Identify which cell holds the provided text, then report its (x, y) central coordinate. 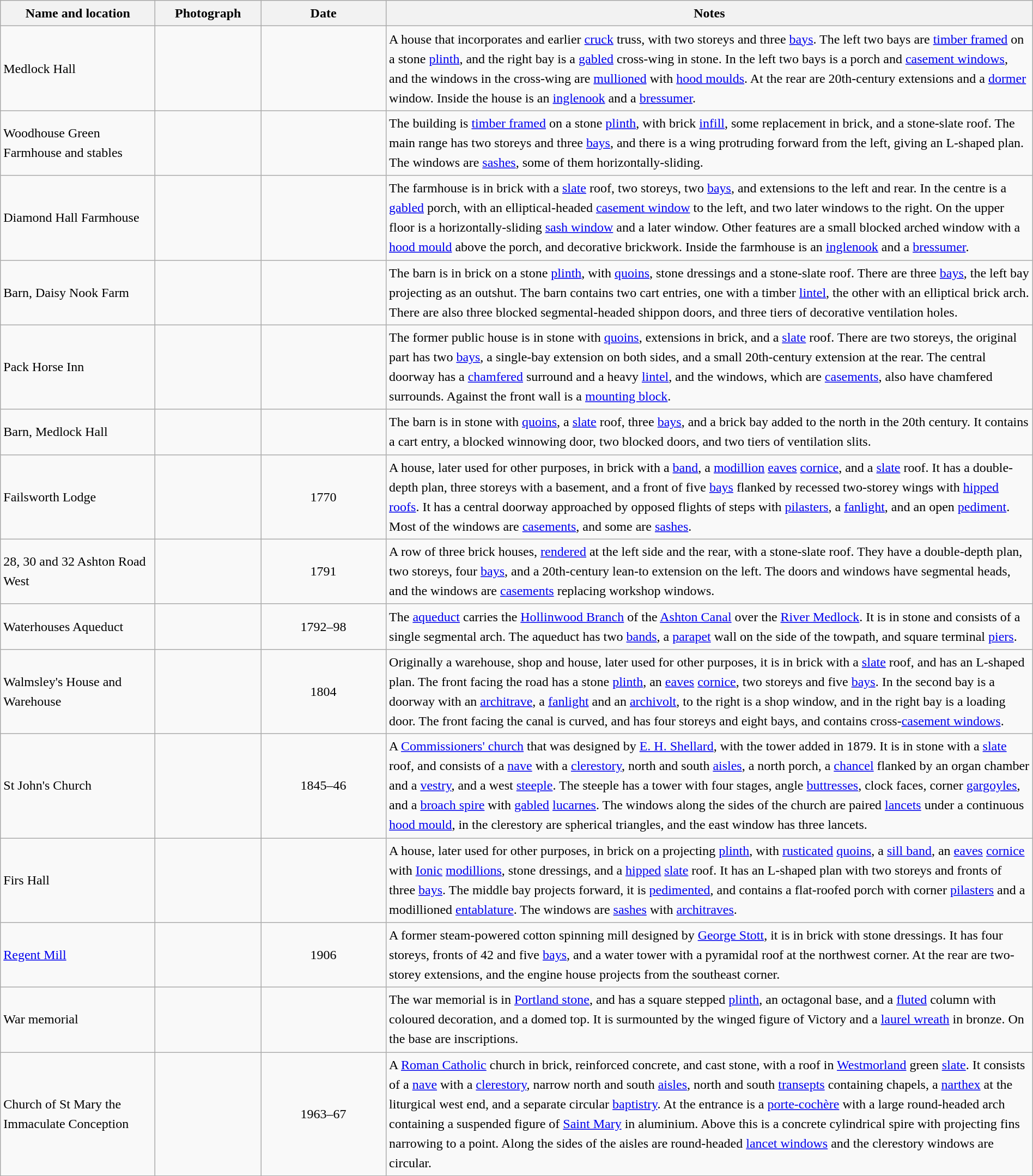
1791 (324, 571)
War memorial (78, 1020)
1792–98 (324, 627)
Notes (709, 13)
Medlock Hall (78, 69)
Photograph (208, 13)
1906 (324, 955)
Name and location (78, 13)
1804 (324, 691)
28, 30 and 32 Ashton Road West (78, 571)
Church of St Mary the Immaculate Conception (78, 1114)
Woodhouse Green Farmhouse and stables (78, 143)
Regent Mill (78, 955)
1845–46 (324, 786)
St John's Church (78, 786)
Date (324, 13)
Pack Horse Inn (78, 367)
Failsworth Lodge (78, 497)
1963–67 (324, 1114)
Firs Hall (78, 881)
Walmsley's House and Warehouse (78, 691)
Diamond Hall Farmhouse (78, 218)
Barn, Daisy Nook Farm (78, 292)
Waterhouses Aqueduct (78, 627)
Barn, Medlock Hall (78, 432)
1770 (324, 497)
